Scan for the cell matching the given text and deliver its (X, Y) coordinate at center. 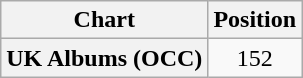
Position (255, 20)
UK Albums (OCC) (104, 58)
152 (255, 58)
Chart (104, 20)
